Provide the (X, Y) coordinate of the cell's center where the given text is located.  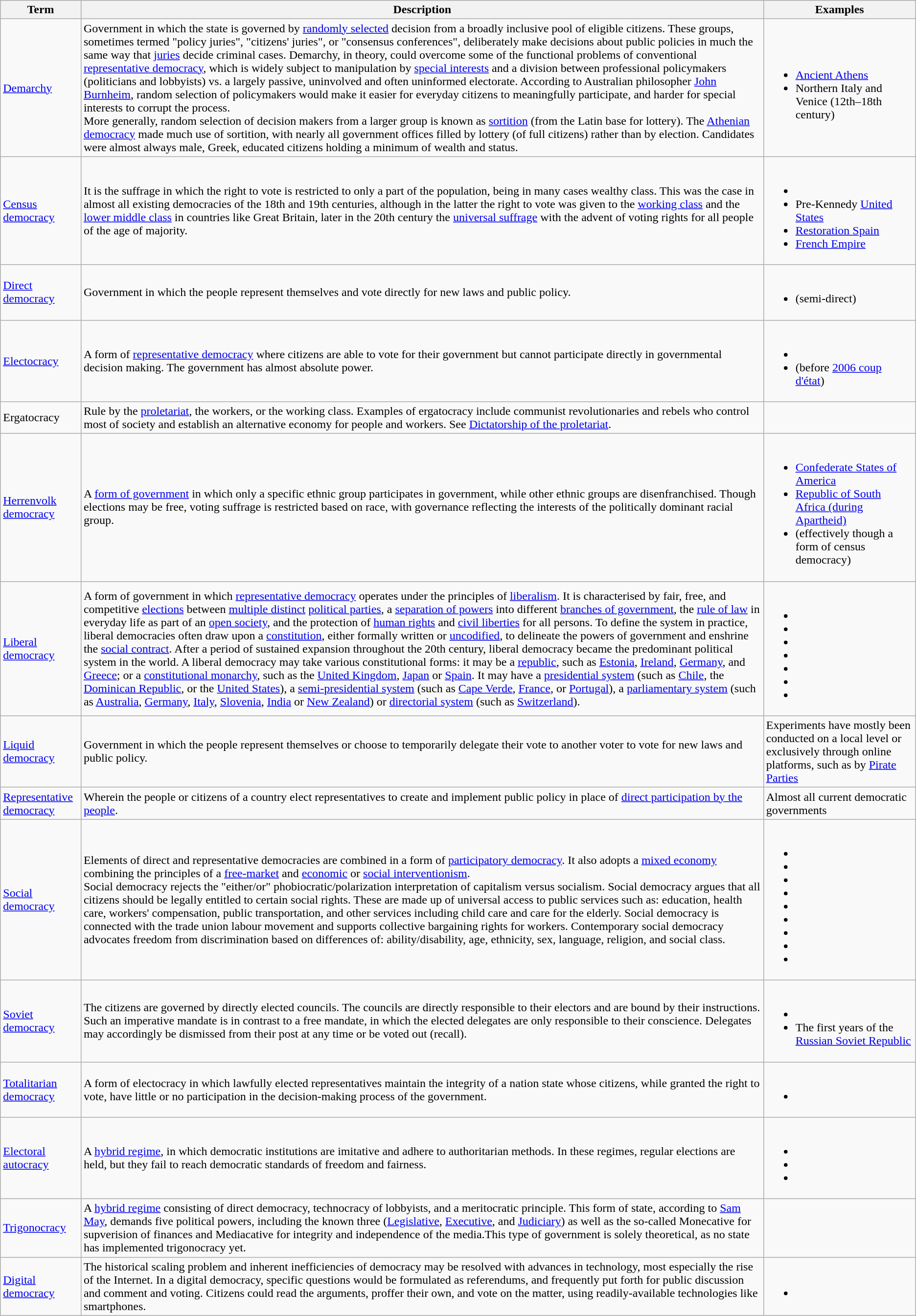
(semi-direct) (840, 293)
Herrenvolk democracy (41, 507)
Totalitarian democracy (41, 1089)
Description (422, 10)
Examples (840, 10)
Liberal democracy (41, 649)
Confederate States of America Republic of South Africa (during Apartheid) (effectively though a form of census democracy) (840, 507)
Soviet democracy (41, 1021)
Electocracy (41, 361)
Social democracy (41, 899)
Pre-Kennedy United States Restoration Spain French Empire (840, 210)
Ancient AthensNorthern Italy and Venice (12th–18th century) (840, 88)
Direct democracy (41, 293)
Demarchy (41, 88)
Almost all current democratic governments (840, 803)
Digital democracy (41, 1287)
Government in which the people represent themselves and vote directly for new laws and public policy. (422, 293)
(before 2006 coup d'état) (840, 361)
Experiments have mostly been conducted on a local level or exclusively through online platforms, such as by Pirate Parties (840, 751)
Ergatocracy (41, 418)
The first years of the Russian Soviet Republic (840, 1021)
Term (41, 10)
Representative democracy (41, 803)
Liquid democracy (41, 751)
Census democracy (41, 210)
Electoral autocracy (41, 1158)
Trigonocracy (41, 1228)
